Identify which cell holds the provided text, then report its [x, y] central coordinate. 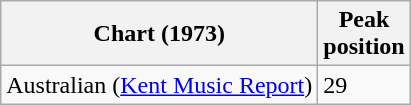
Peakposition [364, 34]
29 [364, 85]
Australian (Kent Music Report) [160, 85]
Chart (1973) [160, 34]
